Return [X, Y] of the center of cell containing provided text 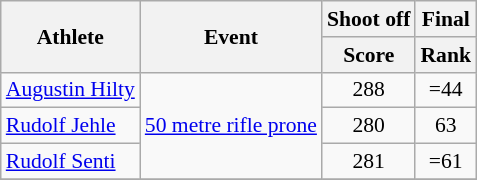
280 [368, 126]
50 metre rifle prone [231, 126]
Rudolf Senti [70, 162]
Shoot off [368, 19]
Athlete [70, 36]
63 [446, 126]
Score [368, 55]
Augustin Hilty [70, 90]
Event [231, 36]
Final [446, 19]
Rank [446, 55]
281 [368, 162]
=61 [446, 162]
=44 [446, 90]
Rudolf Jehle [70, 126]
288 [368, 90]
